Find where the given text appears and provide that cell's center as (x, y) coordinate. 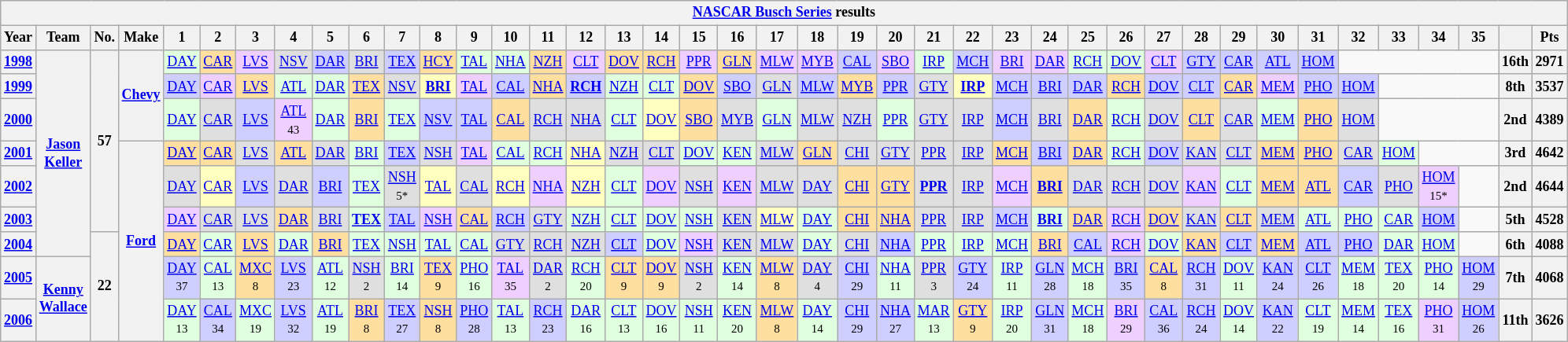
3537 (1549, 86)
23 (1012, 38)
MAR13 (934, 320)
20 (896, 38)
2002 (19, 186)
17 (776, 38)
9 (474, 38)
4642 (1549, 153)
Year (19, 38)
4528 (1549, 220)
DOV9 (661, 278)
11th (1516, 320)
CLT13 (624, 320)
DAY13 (182, 320)
NSH11 (699, 320)
DAY4 (817, 278)
1 (182, 38)
7 (401, 38)
Team (63, 38)
32 (1359, 38)
TEX27 (401, 320)
5th (1516, 220)
Make (141, 38)
HOM29 (1478, 278)
GTY9 (973, 320)
16th (1516, 61)
BRI14 (401, 278)
RCH24 (1201, 320)
2001 (19, 153)
26 (1126, 38)
RCH20 (586, 278)
RCH23 (548, 320)
CLT26 (1318, 278)
1999 (19, 86)
DOV14 (1239, 320)
DAR16 (586, 320)
PHO31 (1439, 320)
6 (367, 38)
Chevy (141, 95)
3 (256, 38)
14 (661, 38)
28 (1201, 38)
HOM15* (1439, 186)
24 (1050, 38)
CAL34 (218, 320)
DOV16 (661, 320)
MEM18 (1359, 278)
16 (738, 38)
NASCAR Busch Series results (784, 13)
HCY (438, 61)
31 (1318, 38)
4389 (1549, 120)
10 (511, 38)
12 (586, 38)
CAL36 (1163, 320)
BRI8 (367, 320)
CAL13 (218, 278)
Jason Keller (63, 153)
5 (331, 38)
4644 (1549, 186)
HOM26 (1478, 320)
No. (104, 38)
3rd (1516, 153)
2006 (19, 320)
LVS32 (293, 320)
BRI35 (1126, 278)
PPR3 (934, 278)
15 (699, 38)
NHA27 (896, 320)
NSH8 (438, 320)
KEN14 (738, 278)
1998 (19, 61)
IRP11 (1012, 278)
8 (438, 38)
2 (218, 38)
29 (1239, 38)
19 (857, 38)
PHO16 (474, 278)
MXC19 (256, 320)
TEX9 (438, 278)
2003 (19, 220)
33 (1398, 38)
MXC8 (256, 278)
4 (293, 38)
NSH5* (401, 186)
18 (817, 38)
KEN20 (738, 320)
11 (548, 38)
8th (1516, 86)
Ford (141, 241)
DAY37 (182, 278)
7th (1516, 278)
4068 (1549, 278)
IRP20 (1012, 320)
TEX20 (1398, 278)
13 (624, 38)
2005 (19, 278)
30 (1278, 38)
27 (1163, 38)
ATL43 (293, 120)
PHO28 (474, 320)
ATL12 (331, 278)
6th (1516, 244)
GLN28 (1050, 278)
DOV11 (1239, 278)
21 (934, 38)
Pts (1549, 38)
DAY14 (817, 320)
57 (104, 141)
CLT9 (624, 278)
3626 (1549, 320)
TAL35 (511, 278)
LVS23 (293, 278)
DAR2 (548, 278)
BRI29 (1126, 320)
35 (1478, 38)
25 (1088, 38)
RCH31 (1201, 278)
GTY24 (973, 278)
TEX16 (1398, 320)
2004 (19, 244)
GLN31 (1050, 320)
34 (1439, 38)
ATL19 (331, 320)
Kenny Wallace (63, 299)
NHA11 (896, 278)
2971 (1549, 61)
PHO14 (1439, 278)
4088 (1549, 244)
KAN22 (1278, 320)
CLT19 (1318, 320)
KAN24 (1278, 278)
CAL8 (1163, 278)
TAL13 (511, 320)
MEM14 (1359, 320)
2000 (19, 120)
